Capture the cell that displays the provided text and extract its [x, y] central coordinate. 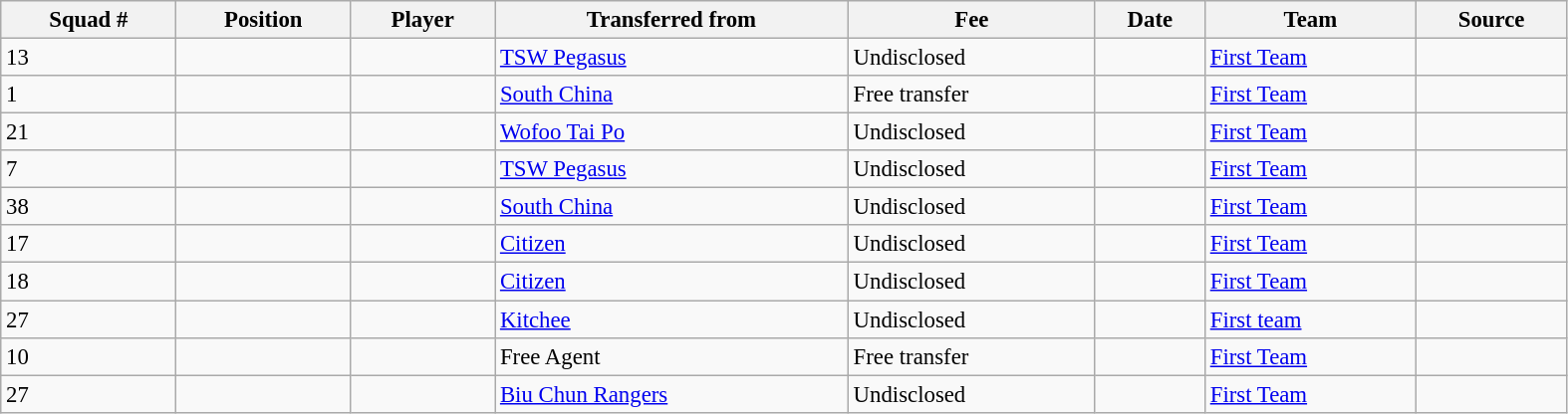
17 [89, 244]
Source [1491, 20]
7 [89, 169]
Biu Chun Rangers [671, 394]
1 [89, 95]
Team [1310, 20]
10 [89, 356]
Kitchee [671, 319]
Fee [971, 20]
38 [89, 207]
First team [1310, 319]
Position [263, 20]
13 [89, 58]
18 [89, 282]
Free Agent [671, 356]
21 [89, 132]
Transferred from [671, 20]
Date [1150, 20]
Squad # [89, 20]
Wofoo Tai Po [671, 132]
Player [422, 20]
